From the cell containing the given text, extract its center point as [X, Y] coordinate. 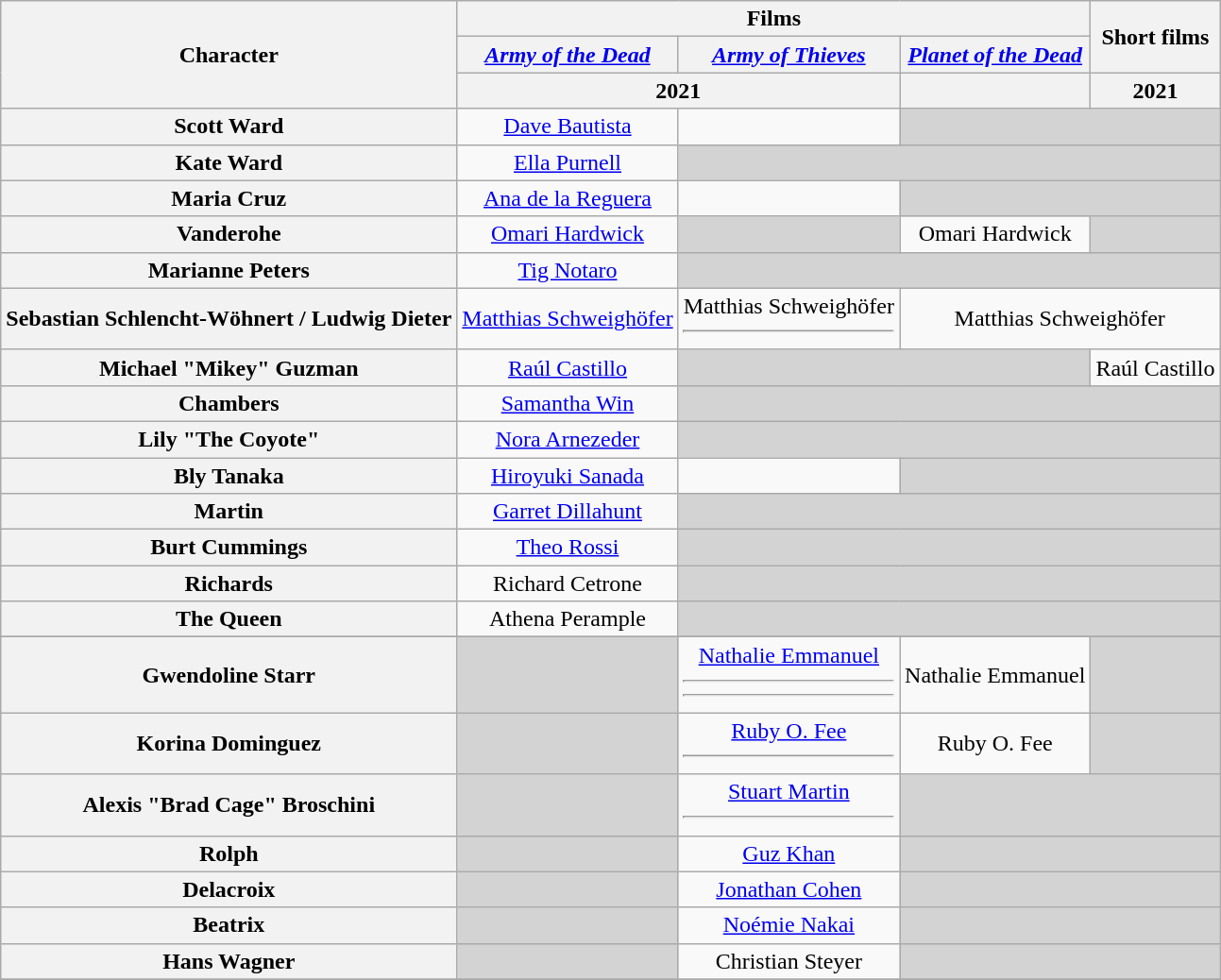
Christian Steyer [789, 961]
Short films [1156, 37]
Delacroix [229, 889]
Jonathan Cohen [789, 889]
Noémie Nakai [789, 925]
Nora Arnezeder [568, 439]
Rolph [229, 853]
Lily "The Coyote" [229, 439]
Beatrix [229, 925]
Gwendoline Starr [229, 675]
Richards [229, 583]
Dave Bautista [568, 127]
Tig Notaro [568, 270]
Korina Dominguez [229, 744]
The Queen [229, 619]
Michael "Mikey" Guzman [229, 367]
Chambers [229, 403]
Maria Cruz [229, 198]
Army of Thieves [789, 55]
Kate Ward [229, 162]
Alexis "Brad Cage" Broschini [229, 804]
Martin [229, 512]
Planet of the Dead [995, 55]
Garret Dillahunt [568, 512]
Richard Cetrone [568, 583]
Hans Wagner [229, 961]
Scott Ward [229, 127]
Ella Purnell [568, 162]
Hiroyuki Sanada [568, 475]
Bly Tanaka [229, 475]
Stuart Martin [789, 804]
Marianne Peters [229, 270]
Athena Perample [568, 619]
Burt Cummings [229, 548]
Army of the Dead [568, 55]
Samantha Win [568, 403]
Vanderohe [229, 234]
Guz Khan [789, 853]
Sebastian Schlencht-Wöhnert / Ludwig Dieter [229, 319]
Character [229, 55]
Ana de la Reguera [568, 198]
Films [774, 19]
Theo Rossi [568, 548]
